Find where the given text appears and provide that cell's center as [x, y] coordinate. 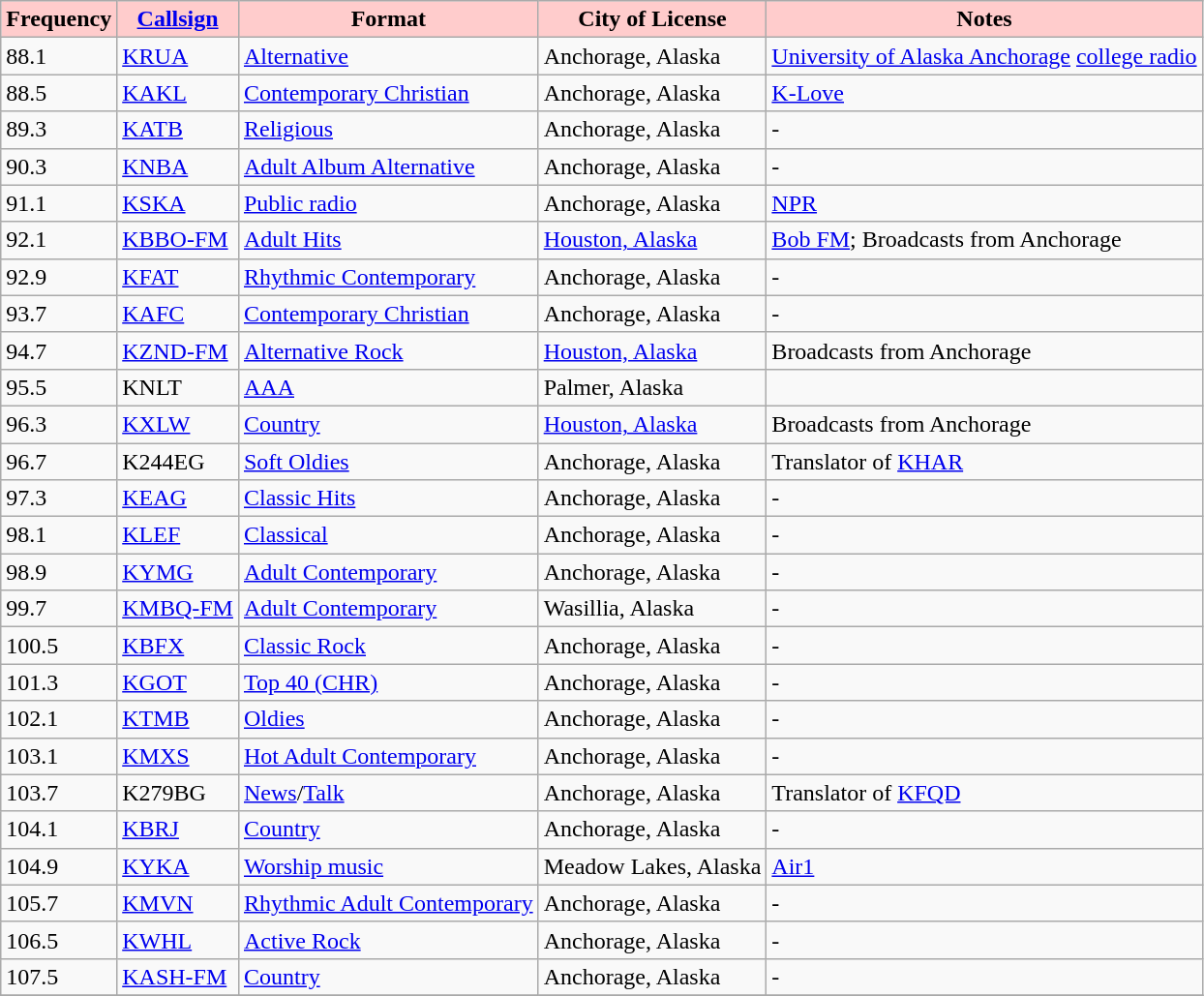
Active Rock [388, 940]
KMBQ-FM [178, 609]
106.5 [59, 940]
Worship music [388, 866]
KGOT [178, 682]
KAFC [178, 314]
KYMG [178, 572]
92.9 [59, 277]
Adult Hits [388, 240]
Translator of KHAR [984, 462]
Wasillia, Alaska [652, 609]
KAKL [178, 93]
Oldies [388, 719]
KBBO-FM [178, 240]
Rhythmic Contemporary [388, 277]
KLEF [178, 535]
KASH-FM [178, 977]
96.7 [59, 462]
K-Love [984, 93]
94.7 [59, 350]
99.7 [59, 609]
Translator of KFQD [984, 793]
104.1 [59, 830]
97.3 [59, 498]
KTMB [178, 719]
100.5 [59, 646]
K279BG [178, 793]
KBFX [178, 646]
KBRJ [178, 830]
KNLT [178, 387]
Classic Rock [388, 646]
KWHL [178, 940]
Meadow Lakes, Alaska [652, 866]
89.3 [59, 130]
News/Talk [388, 793]
102.1 [59, 719]
KYKA [178, 866]
107.5 [59, 977]
Adult Album Alternative [388, 166]
Alternative [388, 56]
Air1 [984, 866]
NPR [984, 203]
98.9 [59, 572]
Classic Hits [388, 498]
Classical [388, 535]
KEAG [178, 498]
KSKA [178, 203]
101.3 [59, 682]
AAA [388, 387]
90.3 [59, 166]
Soft Oldies [388, 462]
KZND-FM [178, 350]
Top 40 (CHR) [388, 682]
K244EG [178, 462]
105.7 [59, 903]
Hot Adult Contemporary [388, 756]
88.5 [59, 93]
Palmer, Alaska [652, 387]
KATB [178, 130]
Notes [984, 19]
Religious [388, 130]
Bob FM; Broadcasts from Anchorage [984, 240]
93.7 [59, 314]
92.1 [59, 240]
KXLW [178, 424]
Frequency [59, 19]
KRUA [178, 56]
95.5 [59, 387]
KMXS [178, 756]
Rhythmic Adult Contemporary [388, 903]
98.1 [59, 535]
University of Alaska Anchorage college radio [984, 56]
KNBA [178, 166]
KFAT [178, 277]
104.9 [59, 866]
Alternative Rock [388, 350]
KMVN [178, 903]
96.3 [59, 424]
Format [388, 19]
103.7 [59, 793]
Public radio [388, 203]
88.1 [59, 56]
City of License [652, 19]
Callsign [178, 19]
91.1 [59, 203]
103.1 [59, 756]
